Identify which cell holds the provided text, then report its [x, y] central coordinate. 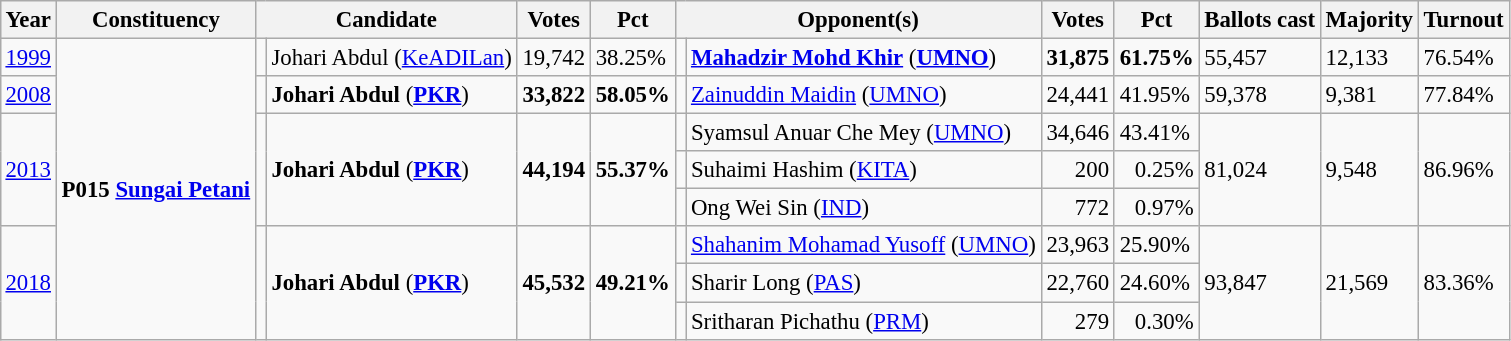
Syamsul Anuar Che Mey (UMNO) [864, 133]
Sharir Long (PAS) [864, 283]
41.95% [1156, 95]
61.75% [1156, 57]
25.90% [1156, 245]
772 [1078, 208]
Turnout [1464, 20]
55.37% [632, 170]
9,548 [1369, 170]
2008 [28, 95]
45,532 [554, 282]
2013 [28, 170]
93,847 [1260, 282]
76.54% [1464, 57]
22,760 [1078, 283]
24.60% [1156, 283]
19,742 [554, 57]
49.21% [632, 282]
Year [28, 20]
38.25% [632, 57]
23,963 [1078, 245]
31,875 [1078, 57]
Suhaimi Hashim (KITA) [864, 170]
24,441 [1078, 95]
2018 [28, 282]
55,457 [1260, 57]
58.05% [632, 95]
Opponent(s) [858, 20]
Majority [1369, 20]
44,194 [554, 170]
279 [1078, 321]
34,646 [1078, 133]
21,569 [1369, 282]
P015 Sungai Petani [156, 188]
Ong Wei Sin (IND) [864, 208]
83.36% [1464, 282]
0.25% [1156, 170]
33,822 [554, 95]
59,378 [1260, 95]
77.84% [1464, 95]
Candidate [387, 20]
9,381 [1369, 95]
1999 [28, 57]
Ballots cast [1260, 20]
0.97% [1156, 208]
Zainuddin Maidin (UMNO) [864, 95]
0.30% [1156, 321]
200 [1078, 170]
43.41% [1156, 133]
12,133 [1369, 57]
Sritharan Pichathu (PRM) [864, 321]
Shahanim Mohamad Yusoff (UMNO) [864, 245]
81,024 [1260, 170]
Johari Abdul (KeADILan) [392, 57]
Mahadzir Mohd Khir (UMNO) [864, 57]
Constituency [156, 20]
86.96% [1464, 170]
